Capture the cell that displays the provided text and extract its (X, Y) central coordinate. 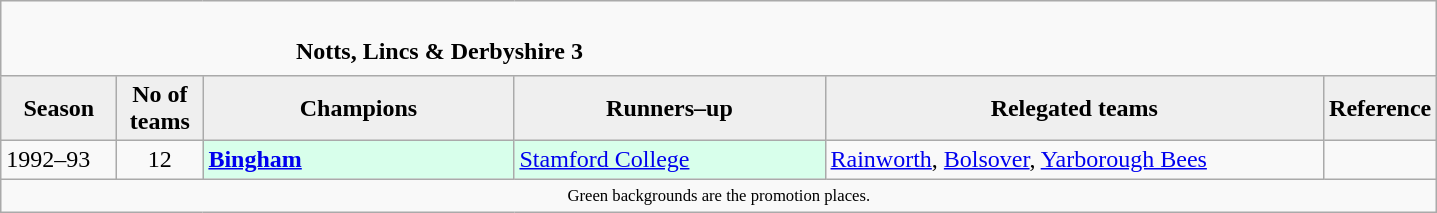
Rainworth, Bolsover, Yarborough Bees (1074, 159)
12 (160, 159)
Green backgrounds are the promotion places. (719, 194)
Runners–up (670, 108)
No of teams (160, 108)
Bingham (358, 159)
1992–93 (59, 159)
Reference (1380, 108)
Season (59, 108)
Stamford College (670, 159)
Champions (358, 108)
Relegated teams (1074, 108)
